Output the [x, y] coordinate of the center of the cell containing the given text.  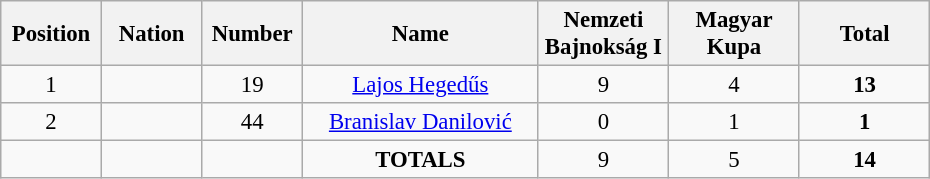
Number [252, 34]
Lajos Hegedűs [421, 85]
Magyar Kupa [734, 34]
4 [734, 85]
Name [421, 34]
Total [864, 34]
0 [604, 122]
TOTALS [421, 160]
Branislav Danilović [421, 122]
14 [864, 160]
Nemzeti Bajnokság I [604, 34]
19 [252, 85]
Nation [152, 34]
2 [52, 122]
5 [734, 160]
44 [252, 122]
13 [864, 85]
Position [52, 34]
